Output the (x, y) coordinate of the center of the cell containing the given text.  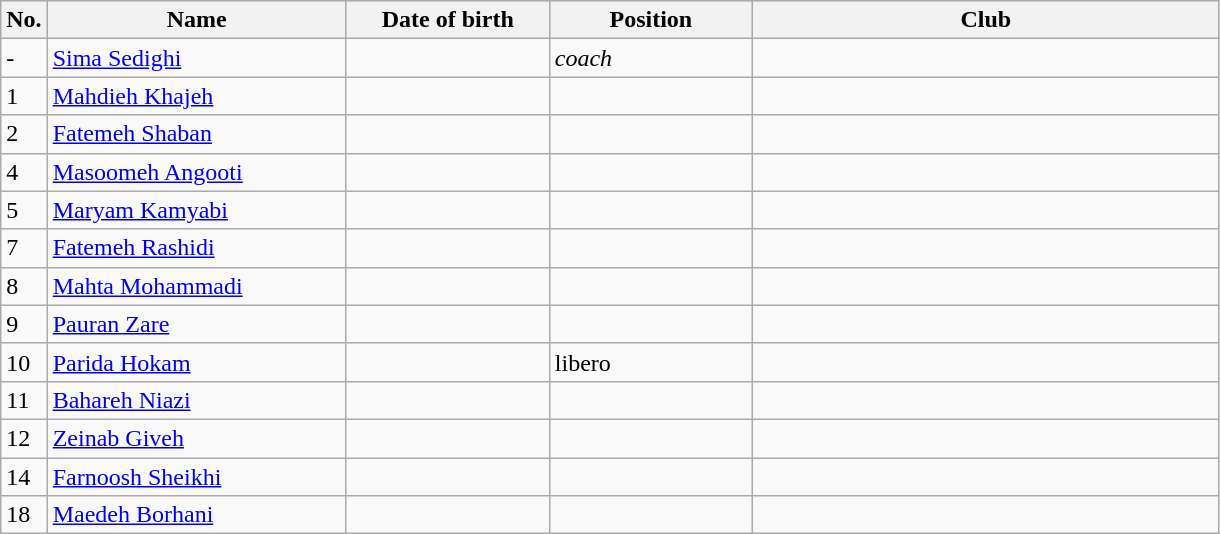
Mahdieh Khajeh (196, 96)
5 (24, 210)
Maryam Kamyabi (196, 210)
Fatemeh Rashidi (196, 248)
Maedeh Borhani (196, 515)
Name (196, 20)
4 (24, 172)
8 (24, 286)
Position (650, 20)
2 (24, 134)
Date of birth (448, 20)
14 (24, 477)
Zeinab Giveh (196, 438)
Farnoosh Sheikhi (196, 477)
12 (24, 438)
10 (24, 362)
Mahta Mohammadi (196, 286)
1 (24, 96)
No. (24, 20)
Pauran Zare (196, 324)
7 (24, 248)
9 (24, 324)
Parida Hokam (196, 362)
- (24, 58)
coach (650, 58)
Fatemeh Shaban (196, 134)
11 (24, 400)
Club (986, 20)
18 (24, 515)
Masoomeh Angooti (196, 172)
libero (650, 362)
Sima Sedighi (196, 58)
Bahareh Niazi (196, 400)
